Provide the (x, y) coordinate of the cell's center where the given text is located.  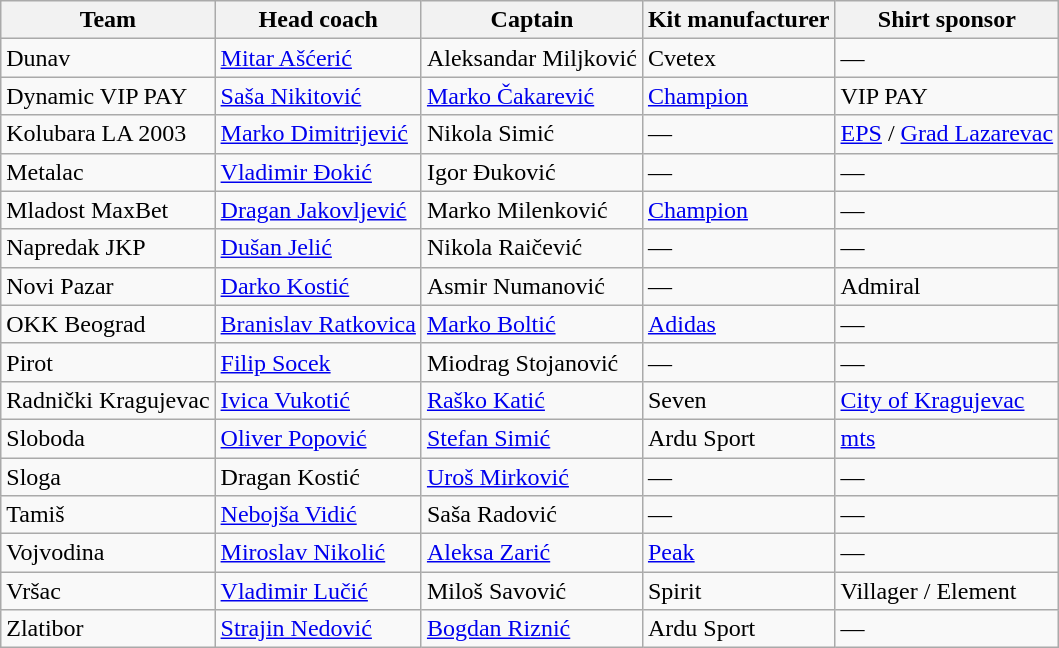
Marko Čakarević (532, 96)
Uroš Mirković (532, 477)
EPS / Grad Lazarevac (947, 134)
Vršac (108, 591)
Aleksandar Miljković (532, 58)
Novi Pazar (108, 286)
Saša Radović (532, 515)
Oliver Popović (318, 438)
Ivica Vukotić (318, 400)
Zlatibor (108, 629)
Dušan Jelić (318, 248)
Captain (532, 20)
Dragan Jakovljević (318, 210)
Seven (738, 400)
Spirit (738, 591)
Kolubara LA 2003 (108, 134)
Miloš Savović (532, 591)
Saša Nikitović (318, 96)
Miodrag Stojanović (532, 362)
Filip Socek (318, 362)
OKK Beograd (108, 324)
Peak (738, 553)
Head coach (318, 20)
Dunav (108, 58)
Tamiš (108, 515)
Mladost MaxBet (108, 210)
Aleksa Zarić (532, 553)
Team (108, 20)
Nebojša Vidić (318, 515)
Vladimir Đokić (318, 172)
Metalac (108, 172)
Marko Boltić (532, 324)
Sloga (108, 477)
Marko Dimitrijević (318, 134)
Cvetex (738, 58)
Raško Katić (532, 400)
Nikola Simić (532, 134)
Pirot (108, 362)
Branislav Ratkovica (318, 324)
Napredak JKP (108, 248)
Marko Milenković (532, 210)
Dynamic VIP PAY (108, 96)
Admiral (947, 286)
Dragan Kostić (318, 477)
Villager / Element (947, 591)
City of Kragujevac (947, 400)
Radnički Kragujevac (108, 400)
Bogdan Riznić (532, 629)
Sloboda (108, 438)
VIP PAY (947, 96)
Vladimir Lučić (318, 591)
Asmir Numanović (532, 286)
Adidas (738, 324)
Miroslav Nikolić (318, 553)
Mitar Ašćerić (318, 58)
Strajin Nedović (318, 629)
Vojvodina (108, 553)
Igor Đuković (532, 172)
Nikola Raičević (532, 248)
mts (947, 438)
Stefan Simić (532, 438)
Darko Kostić (318, 286)
Shirt sponsor (947, 20)
Kit manufacturer (738, 20)
